Return [X, Y] of the center of cell containing provided text 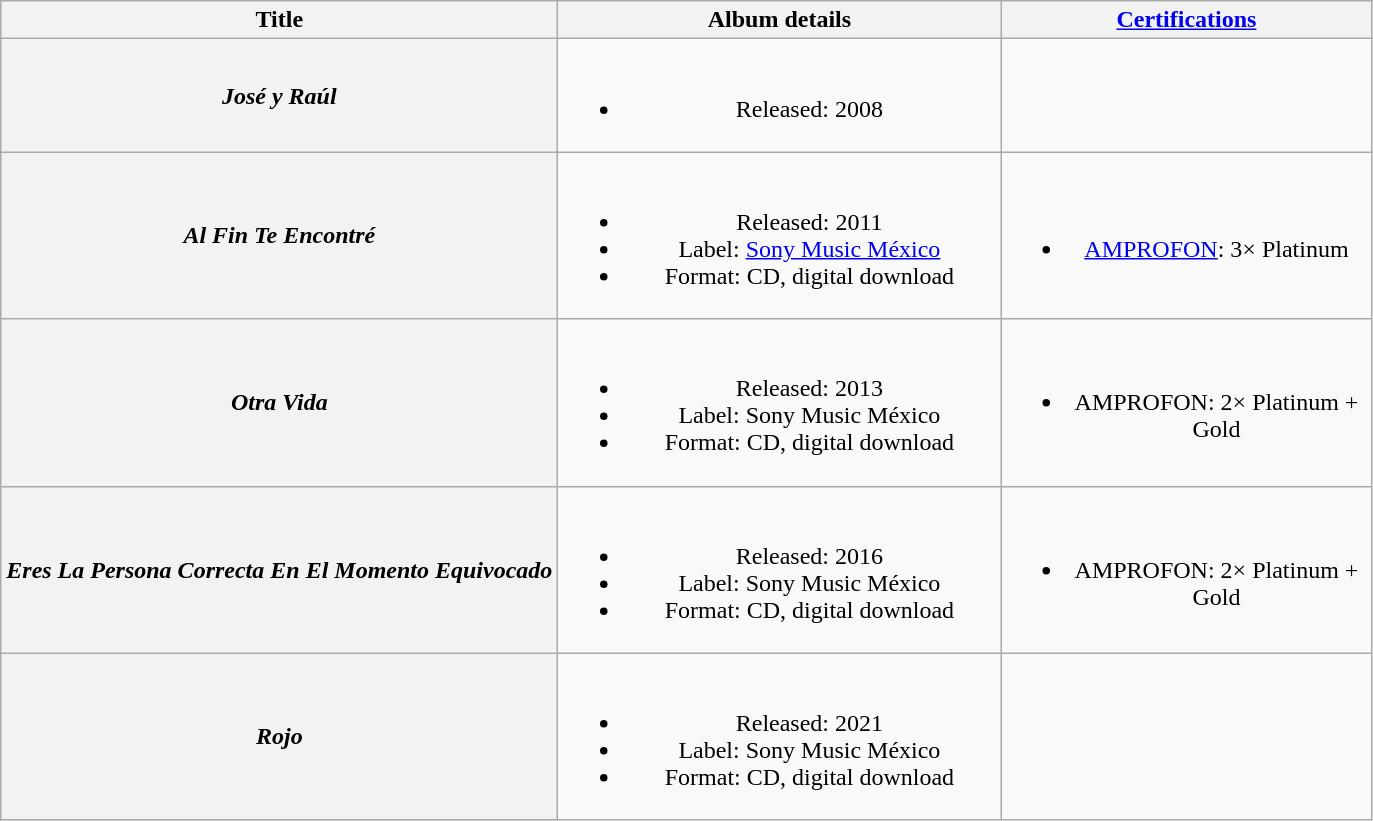
Album details [780, 20]
AMPROFON: 3× Platinum [1186, 236]
Al Fin Te Encontré [280, 236]
Title [280, 20]
Released: 2013Label: Sony Music MéxicoFormat: CD, digital download [780, 402]
Released: 2008 [780, 96]
Released: 2011Label: Sony Music MéxicoFormat: CD, digital download [780, 236]
Certifications [1186, 20]
Otra Vida [280, 402]
Released: 2021Label: Sony Music MéxicoFormat: CD, digital download [780, 736]
Released: 2016Label: Sony Music MéxicoFormat: CD, digital download [780, 570]
José y Raúl [280, 96]
Eres La Persona Correcta En El Momento Equivocado [280, 570]
Rojo [280, 736]
